Pinpoint the cell where the given text exists, returning its [x, y] midpoint coordinate. 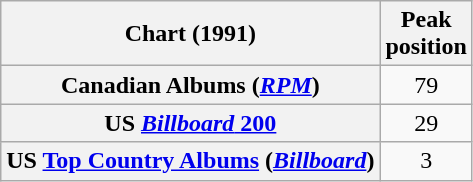
Canadian Albums (RPM) [190, 85]
Peak position [426, 34]
79 [426, 85]
3 [426, 161]
US Top Country Albums (Billboard) [190, 161]
Chart (1991) [190, 34]
29 [426, 123]
US Billboard 200 [190, 123]
